Scan for the cell matching the given text and deliver its (x, y) coordinate at center. 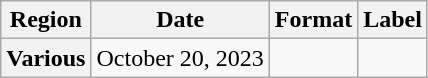
Label (393, 20)
Format (313, 20)
Region (46, 20)
Various (46, 58)
Date (180, 20)
October 20, 2023 (180, 58)
